Identify which cell holds the provided text, then report its [X, Y] central coordinate. 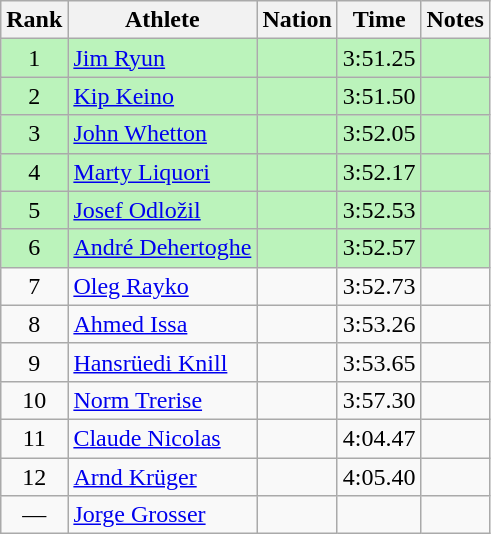
3:51.50 [379, 96]
3:52.05 [379, 134]
3:53.65 [379, 362]
4:05.40 [379, 477]
8 [34, 324]
3:57.30 [379, 400]
Ahmed Issa [162, 324]
11 [34, 438]
3:52.53 [379, 210]
1 [34, 58]
12 [34, 477]
Athlete [162, 20]
Arnd Krüger [162, 477]
6 [34, 248]
Jorge Grosser [162, 515]
Oleg Rayko [162, 286]
7 [34, 286]
Time [379, 20]
Norm Trerise [162, 400]
Hansrüedi Knill [162, 362]
3:53.26 [379, 324]
3:52.17 [379, 172]
4 [34, 172]
Marty Liquori [162, 172]
Notes [455, 20]
— [34, 515]
10 [34, 400]
André Dehertoghe [162, 248]
Claude Nicolas [162, 438]
4:04.47 [379, 438]
3:52.57 [379, 248]
9 [34, 362]
5 [34, 210]
Jim Ryun [162, 58]
3 [34, 134]
Josef Odložil [162, 210]
John Whetton [162, 134]
Rank [34, 20]
Nation [297, 20]
3:51.25 [379, 58]
Kip Keino [162, 96]
3:52.73 [379, 286]
2 [34, 96]
